Return (x, y) of the center of cell containing provided text 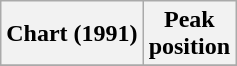
Chart (1991) (72, 34)
Peak position (189, 34)
